Detect which cell encompasses the target text, then output its (x, y) center coordinate. 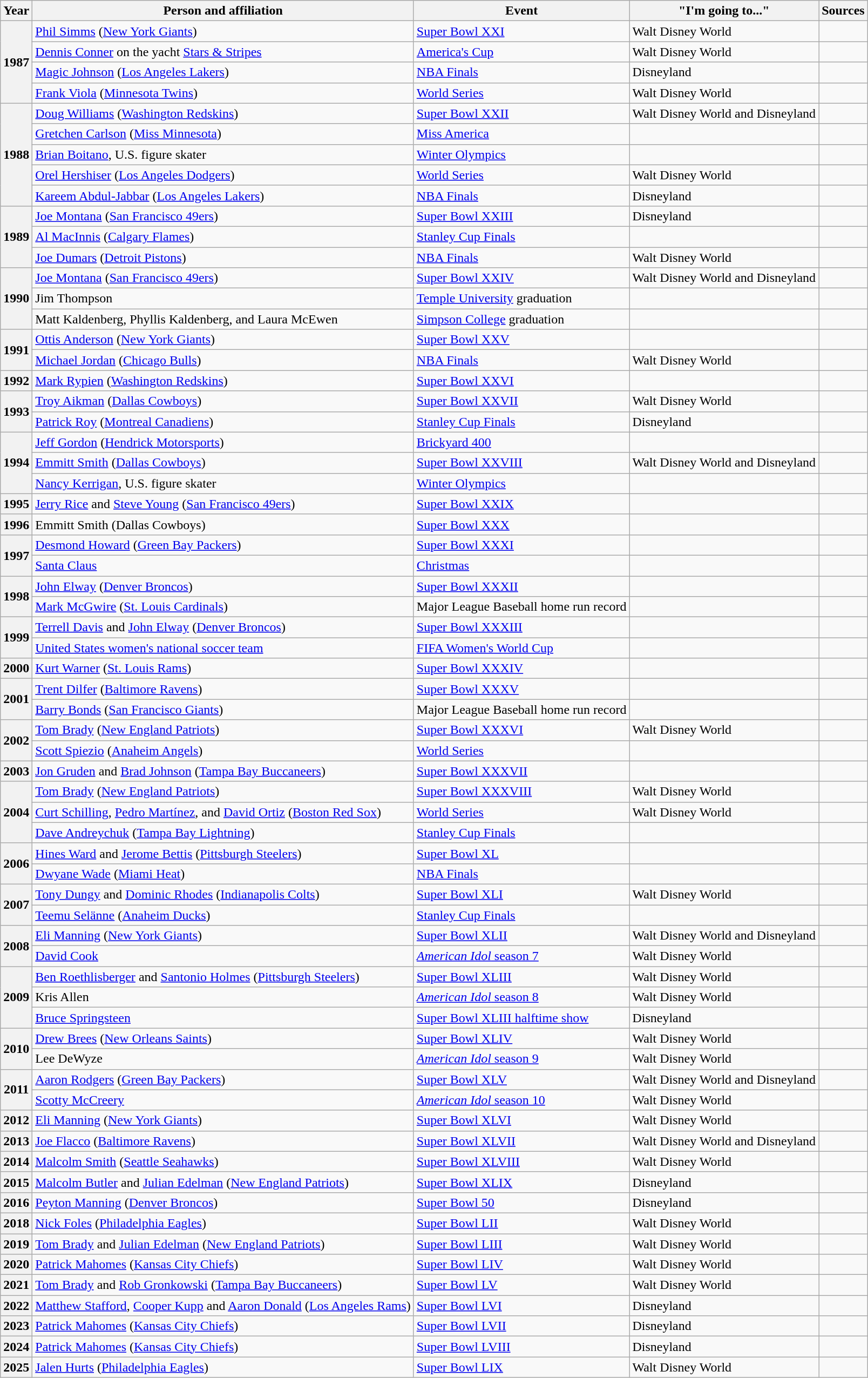
America's Cup (521, 52)
Super Bowl LVIII (521, 1347)
Super Bowl 50 (521, 1203)
Curt Schilling, Pedro Martínez, and David Ortiz (Boston Red Sox) (223, 812)
John Elway (Denver Broncos) (223, 586)
Super Bowl XLIII (521, 977)
Super Bowl LIV (521, 1265)
Orel Hershiser (Los Angeles Dodgers) (223, 175)
Super Bowl XXXIII (521, 627)
1987 (16, 62)
Joe Flacco (Baltimore Ravens) (223, 1141)
Matt Kaldenberg, Phyllis Kaldenberg, and Laura McEwen (223, 319)
American Idol season 10 (521, 1100)
Super Bowl XLII (521, 936)
Lee DeWyze (223, 1059)
Mark Rypien (Washington Redskins) (223, 381)
Nancy Kerrigan, U.S. figure skater (223, 483)
1994 (16, 463)
Terrell Davis and John Elway (Denver Broncos) (223, 627)
Dwyane Wade (Miami Heat) (223, 874)
1992 (16, 381)
Super Bowl LIX (521, 1367)
Mark McGwire (St. Louis Cardinals) (223, 607)
2022 (16, 1306)
2019 (16, 1244)
Super Bowl XXVIII (521, 463)
Super Bowl XL (521, 853)
1997 (16, 555)
Super Bowl XXVI (521, 381)
American Idol season 8 (521, 997)
Aaron Rodgers (Green Bay Packers) (223, 1079)
United States women's national soccer team (223, 648)
Super Bowl XXXVIII (521, 792)
Joe Dumars (Detroit Pistons) (223, 258)
Super Bowl LIII (521, 1244)
Jon Gruden and Brad Johnson (Tampa Bay Buccaneers) (223, 771)
Malcolm Butler and Julian Edelman (New England Patriots) (223, 1182)
Super Bowl XXV (521, 340)
1990 (16, 299)
Patrick Roy (Montreal Canadiens) (223, 422)
Super Bowl XXVII (521, 401)
Kris Allen (223, 997)
Super Bowl XXXVI (521, 730)
Magic Johnson (Los Angeles Lakers) (223, 72)
2024 (16, 1347)
Super Bowl LVII (521, 1326)
Desmond Howard (Green Bay Packers) (223, 545)
Super Bowl XXIV (521, 278)
Brian Boitano, U.S. figure skater (223, 154)
2001 (16, 699)
Scotty McCreery (223, 1100)
Super Bowl LVI (521, 1306)
2020 (16, 1265)
1989 (16, 237)
Super Bowl XXXVII (521, 771)
2002 (16, 740)
Super Bowl XXXI (521, 545)
Super Bowl XXII (521, 113)
Miss America (521, 134)
Bruce Springsteen (223, 1018)
Super Bowl XXXV (521, 689)
Tony Dungy and Dominic Rhodes (Indianapolis Colts) (223, 894)
FIFA Women's World Cup (521, 648)
Kareem Abdul-Jabbar (Los Angeles Lakers) (223, 195)
David Cook (223, 956)
2011 (16, 1090)
Ottis Anderson (New York Giants) (223, 340)
Christmas (521, 565)
Tom Brady and Rob Gronkowski (Tampa Bay Buccaneers) (223, 1285)
Simpson College graduation (521, 319)
2003 (16, 771)
American Idol season 7 (521, 956)
Ben Roethlisberger and Santonio Holmes (Pittsburgh Steelers) (223, 977)
Troy Aikman (Dallas Cowboys) (223, 401)
Super Bowl XLVIII (521, 1161)
Super Bowl XLVII (521, 1141)
2018 (16, 1223)
Super Bowl XLIX (521, 1182)
Jim Thompson (223, 299)
Sources (843, 11)
Jeff Gordon (Hendrick Motorsports) (223, 442)
Person and affiliation (223, 11)
Peyton Manning (Denver Broncos) (223, 1203)
Super Bowl XXXII (521, 586)
2013 (16, 1141)
1996 (16, 524)
Temple University graduation (521, 299)
Brickyard 400 (521, 442)
American Idol season 9 (521, 1059)
Frank Viola (Minnesota Twins) (223, 93)
2023 (16, 1326)
Phil Simms (New York Giants) (223, 31)
Super Bowl XLIII halftime show (521, 1018)
Super Bowl XXXIV (521, 668)
Super Bowl XLV (521, 1079)
Teemu Selänne (Anaheim Ducks) (223, 915)
Kurt Warner (St. Louis Rams) (223, 668)
2008 (16, 946)
1988 (16, 154)
"I'm going to..." (724, 11)
Jalen Hurts (Philadelphia Eagles) (223, 1367)
Super Bowl XXIX (521, 504)
1999 (16, 638)
1993 (16, 411)
Super Bowl XXIII (521, 216)
Gretchen Carlson (Miss Minnesota) (223, 134)
Hines Ward and Jerome Bettis (Pittsburgh Steelers) (223, 853)
Malcolm Smith (Seattle Seahawks) (223, 1161)
Super Bowl XLVI (521, 1120)
Dave Andreychuk (Tampa Bay Lightning) (223, 833)
Super Bowl LII (521, 1223)
Doug Williams (Washington Redskins) (223, 113)
Event (521, 11)
Al MacInnis (Calgary Flames) (223, 237)
2000 (16, 668)
Nick Foles (Philadelphia Eagles) (223, 1223)
Michael Jordan (Chicago Bulls) (223, 360)
Tom Brady and Julian Edelman (New England Patriots) (223, 1244)
1991 (16, 350)
Matthew Stafford, Cooper Kupp and Aaron Donald (Los Angeles Rams) (223, 1306)
Super Bowl XLIV (521, 1038)
2010 (16, 1049)
2012 (16, 1120)
2016 (16, 1203)
Year (16, 11)
2014 (16, 1161)
2009 (16, 997)
1995 (16, 504)
Trent Dilfer (Baltimore Ravens) (223, 689)
Super Bowl XLI (521, 894)
2006 (16, 863)
Super Bowl LV (521, 1285)
Dennis Conner on the yacht Stars & Stripes (223, 52)
2025 (16, 1367)
1998 (16, 596)
Jerry Rice and Steve Young (San Francisco 49ers) (223, 504)
2021 (16, 1285)
Super Bowl XXX (521, 524)
Santa Claus (223, 565)
Drew Brees (New Orleans Saints) (223, 1038)
2015 (16, 1182)
2007 (16, 904)
2004 (16, 812)
Scott Spiezio (Anaheim Angels) (223, 751)
Super Bowl XXI (521, 31)
Barry Bonds (San Francisco Giants) (223, 710)
